Detect which cell encompasses the target text, then output its (X, Y) center coordinate. 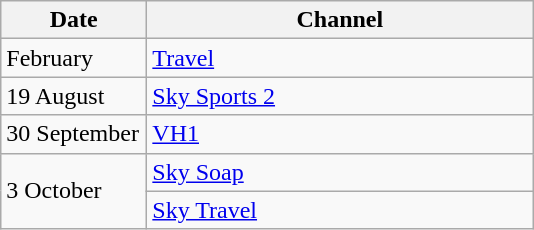
3 October (74, 191)
Sky Soap (340, 172)
30 September (74, 134)
VH1 (340, 134)
Channel (340, 20)
February (74, 58)
Sky Travel (340, 210)
Date (74, 20)
Travel (340, 58)
19 August (74, 96)
Sky Sports 2 (340, 96)
